Return the (X, Y) coordinate for the center point of the cell that contains the specified text.  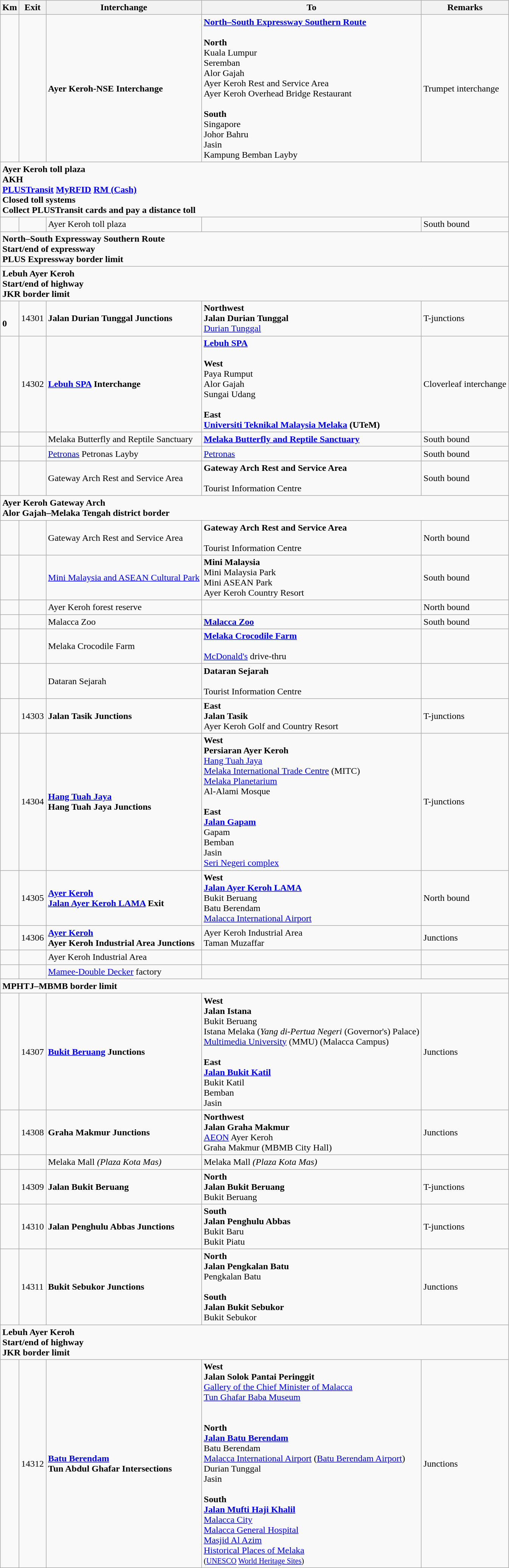
14303 (33, 716)
Ayer Keroh Gateway ArchAlor Gajah–Melaka Tengah district border (254, 508)
Lebuh SPAWest Paya Rumput Alor Gajah Sungai UdangEast Universiti Teknikal Malaysia Melaka (UTeM) (312, 384)
14305 (33, 898)
Dataran Sejarah Tourist Information Centre (312, 681)
Northwest Jalan Durian TunggalDurian Tunggal (312, 318)
MPHTJ–MBMB border limit (254, 986)
Ayer Keroh toll plaza (124, 224)
14307 (33, 1051)
NorthJalan Pengkalan BatuPengkalan BatuSouthJalan Bukit SebukorBukit Sebukor (312, 1287)
Ayer Keroh-NSE Interchange (124, 88)
Ayer Keroh toll plazaAKHPLUSTransit MyRFID RM (Cash)Closed toll systemsCollect PLUSTransit cards and pay a distance toll (254, 189)
14312 (33, 1464)
EastJalan TasikAyer Keroh Golf and Country Resort (312, 716)
Ayer Keroh Industrial Area (124, 957)
Batu BerendamTun Abdul Ghafar Intersections (124, 1464)
Jalan Bukit Beruang (124, 1187)
14311 (33, 1287)
Mamee-Double Decker factory (124, 972)
Lebuh SPA Interchange (124, 384)
Km (10, 8)
Jalan Tasik Junctions (124, 716)
0 (10, 318)
14310 (33, 1227)
Remarks (465, 8)
Graha Makmur Junctions (124, 1132)
North–South Expressway Southern RouteStart/end of expresswayPLUS Expressway border limit (254, 249)
Hang Tuah JayaHang Tuah Jaya Junctions (124, 802)
Cloverleaf interchange (465, 384)
Ayer Keroh forest reserve (124, 607)
West Jalan Ayer Keroh LAMABukit BeruangBatu BerendamMalacca International Airport (312, 898)
Bukit Sebukor Junctions (124, 1287)
Ayer KerohAyer Keroh Industrial Area Junctions (124, 938)
Dataran Sejarah (124, 681)
To (312, 8)
NorthwestJalan Graha MakmurAEON Ayer KerohGraha Makmur (MBMB City Hall) (312, 1132)
Petronas Petronas Layby (124, 453)
Mini Malaysia and ASEAN Cultural Park (124, 578)
Jalan Durian Tunggal Junctions (124, 318)
Ayer Keroh Industrial AreaTaman Muzaffar (312, 938)
Exit (33, 8)
14309 (33, 1187)
Ayer KerohJalan Ayer Keroh LAMA Exit (124, 898)
NorthJalan Bukit BeruangBukit Beruang (312, 1187)
Petronas (312, 453)
14304 (33, 802)
14302 (33, 384)
SouthJalan Penghulu AbbasBukit BaruBukit Piatu (312, 1227)
Bukit Beruang Junctions (124, 1051)
14306 (33, 938)
14308 (33, 1132)
Interchange (124, 8)
14301 (33, 318)
Melaka Crocodile Farm (124, 646)
Trumpet interchange (465, 88)
Melaka Crocodile Farm McDonald's drive-thru (312, 646)
Jalan Penghulu Abbas Junctions (124, 1227)
Mini MalaysiaMini Malaysia ParkMini ASEAN ParkAyer Keroh Country Resort (312, 578)
